From the cell containing the given text, extract its center point as [x, y] coordinate. 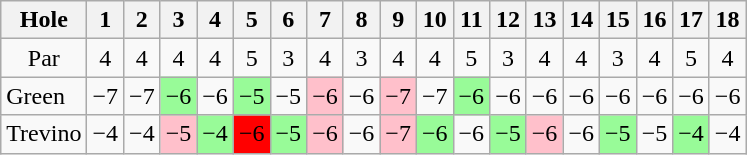
Hole [44, 20]
14 [582, 20]
10 [434, 20]
Par [44, 58]
7 [326, 20]
12 [508, 20]
15 [618, 20]
6 [288, 20]
2 [142, 20]
17 [692, 20]
Green [44, 96]
9 [398, 20]
1 [106, 20]
11 [472, 20]
18 [728, 20]
13 [544, 20]
16 [654, 20]
8 [362, 20]
Trevino [44, 134]
